From the cell containing the given text, extract its center point as (x, y) coordinate. 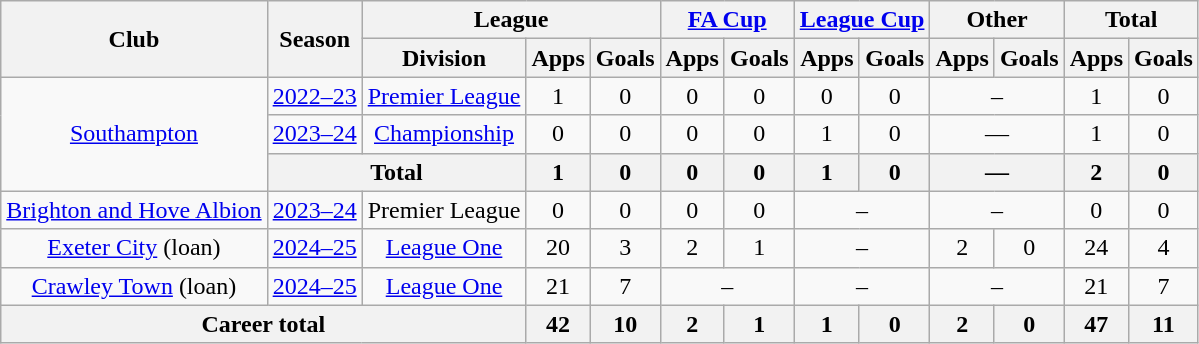
Club (134, 39)
Division (444, 58)
4 (1164, 248)
Crawley Town (loan) (134, 286)
Exeter City (loan) (134, 248)
Southampton (134, 134)
League Cup (862, 20)
2022–23 (314, 96)
Brighton and Hove Albion (134, 210)
11 (1164, 324)
FA Cup (727, 20)
Championship (444, 134)
Season (314, 39)
20 (558, 248)
10 (625, 324)
47 (1096, 324)
3 (625, 248)
42 (558, 324)
24 (1096, 248)
Career total (264, 324)
League (511, 20)
Other (997, 20)
